Pinpoint the cell where the given text exists, returning its (x, y) midpoint coordinate. 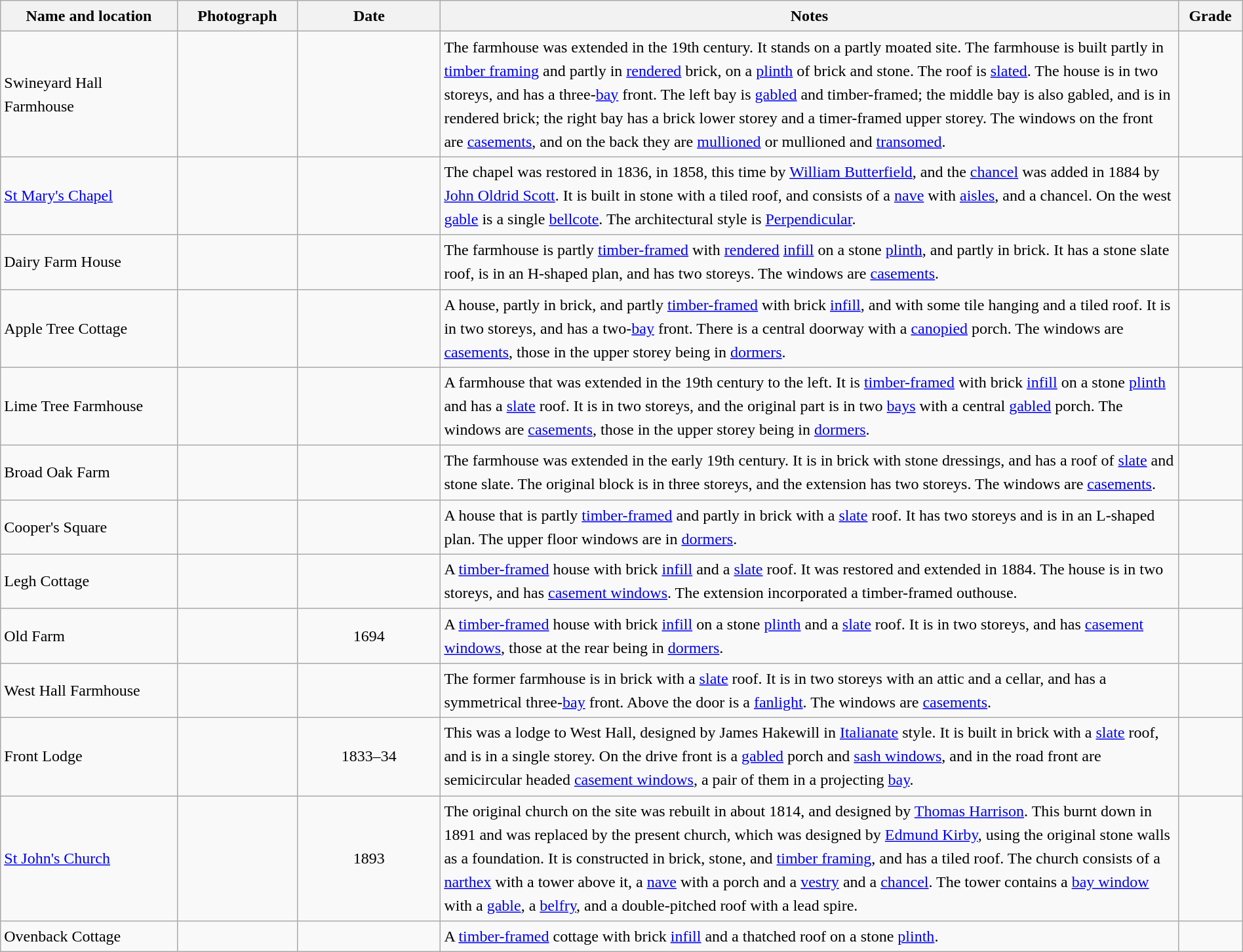
Ovenback Cottage (89, 936)
Photograph (237, 16)
Dairy Farm House (89, 262)
A timber-framed cottage with brick infill and a thatched roof on a stone plinth. (809, 936)
Cooper's Square (89, 527)
Swineyard Hall Farmhouse (89, 94)
Date (369, 16)
Front Lodge (89, 757)
Grade (1210, 16)
1893 (369, 859)
Lime Tree Farmhouse (89, 407)
St John's Church (89, 859)
Notes (809, 16)
1833–34 (369, 757)
West Hall Farmhouse (89, 690)
1694 (369, 636)
Broad Oak Farm (89, 472)
Old Farm (89, 636)
Apple Tree Cottage (89, 328)
Name and location (89, 16)
St Mary's Chapel (89, 195)
Legh Cottage (89, 581)
